Detect which cell encompasses the target text, then output its (X, Y) center coordinate. 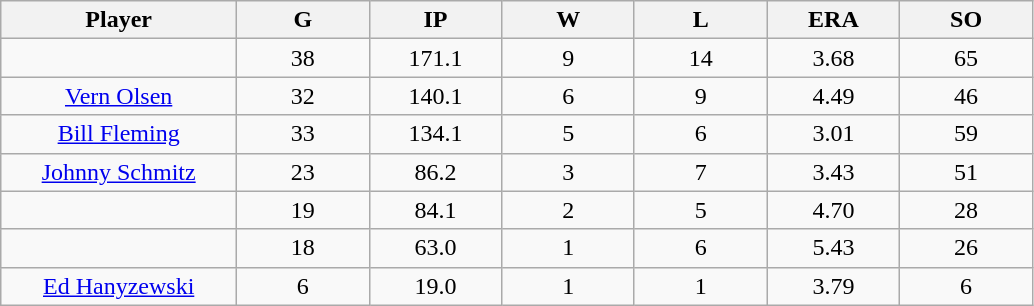
32 (304, 96)
ERA (834, 20)
Bill Fleming (119, 134)
W (568, 20)
171.1 (436, 58)
G (304, 20)
Player (119, 20)
Ed Hanyzewski (119, 286)
L (700, 20)
51 (966, 172)
19 (304, 210)
3 (568, 172)
5.43 (834, 248)
Vern Olsen (119, 96)
140.1 (436, 96)
3.43 (834, 172)
4.49 (834, 96)
14 (700, 58)
65 (966, 58)
28 (966, 210)
2 (568, 210)
3.01 (834, 134)
Johnny Schmitz (119, 172)
134.1 (436, 134)
19.0 (436, 286)
23 (304, 172)
33 (304, 134)
38 (304, 58)
63.0 (436, 248)
26 (966, 248)
59 (966, 134)
4.70 (834, 210)
3.68 (834, 58)
46 (966, 96)
18 (304, 248)
84.1 (436, 210)
7 (700, 172)
IP (436, 20)
86.2 (436, 172)
3.79 (834, 286)
SO (966, 20)
